Identify which cell holds the provided text, then report its [X, Y] central coordinate. 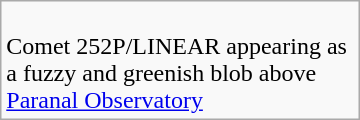
Comet 252P/LINEAR appearing as a fuzzy and greenish blob above Paranal Observatory [180, 60]
